For the text-containing cell, return its midpoint in (x, y) coordinate format. 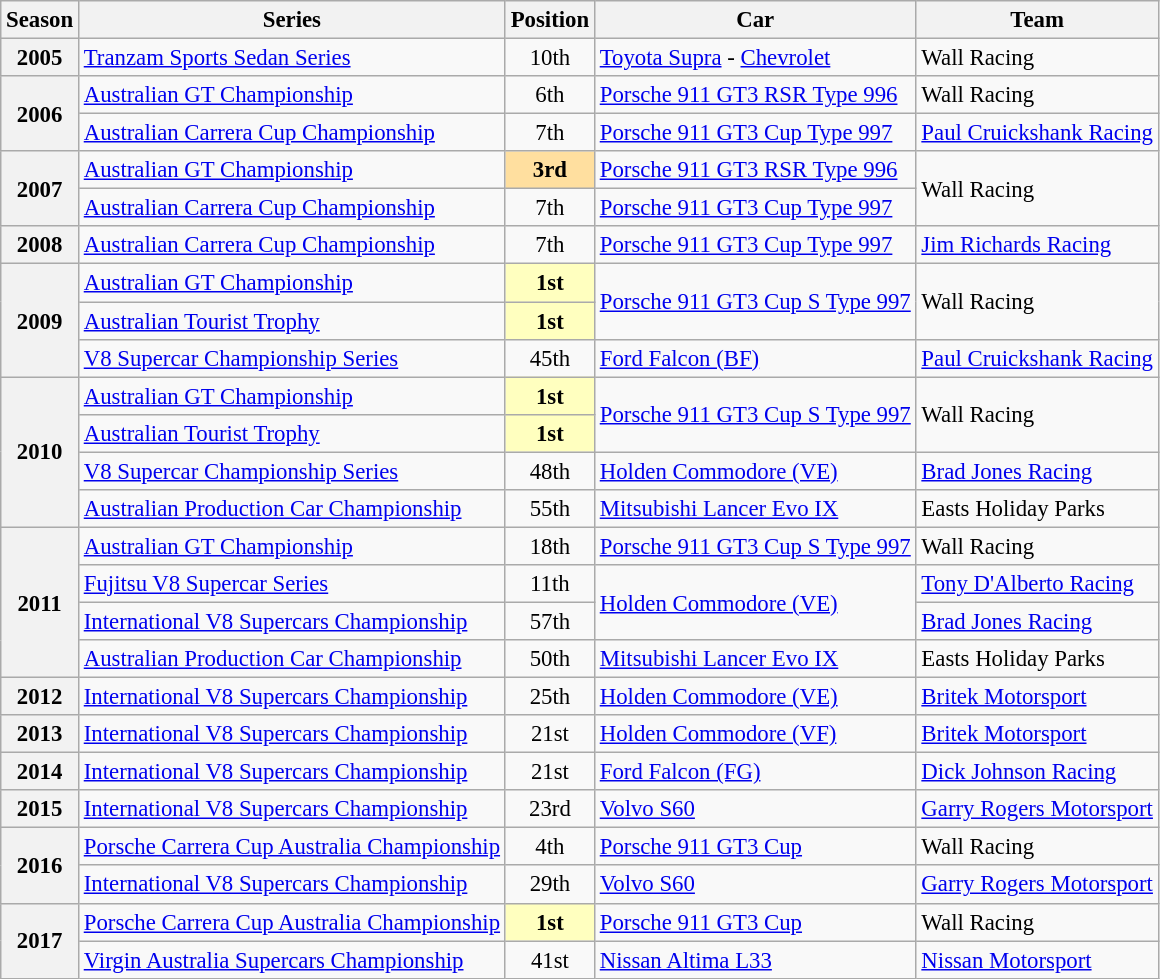
2011 (40, 602)
Ford Falcon (BF) (755, 358)
23rd (550, 809)
4th (550, 847)
Position (550, 20)
18th (550, 546)
2016 (40, 866)
2012 (40, 697)
45th (550, 358)
57th (550, 621)
50th (550, 659)
Dick Johnson Racing (1037, 772)
Car (755, 20)
Series (292, 20)
Nissan Motorsport (1037, 960)
2014 (40, 772)
Tony D'Alberto Racing (1037, 584)
2005 (40, 58)
Team (1037, 20)
6th (550, 95)
Jim Richards Racing (1037, 245)
2010 (40, 452)
Virgin Australia Supercars Championship (292, 960)
Holden Commodore (VF) (755, 734)
Toyota Supra - Chevrolet (755, 58)
Season (40, 20)
3rd (550, 170)
29th (550, 885)
Tranzam Sports Sedan Series (292, 58)
41st (550, 960)
Nissan Altima L33 (755, 960)
2013 (40, 734)
25th (550, 697)
10th (550, 58)
2015 (40, 809)
2007 (40, 188)
55th (550, 509)
2006 (40, 114)
Ford Falcon (FG) (755, 772)
2009 (40, 320)
Fujitsu V8 Supercar Series (292, 584)
2008 (40, 245)
11th (550, 584)
2017 (40, 940)
48th (550, 471)
